Identify which cell holds the provided text, then report its [X, Y] central coordinate. 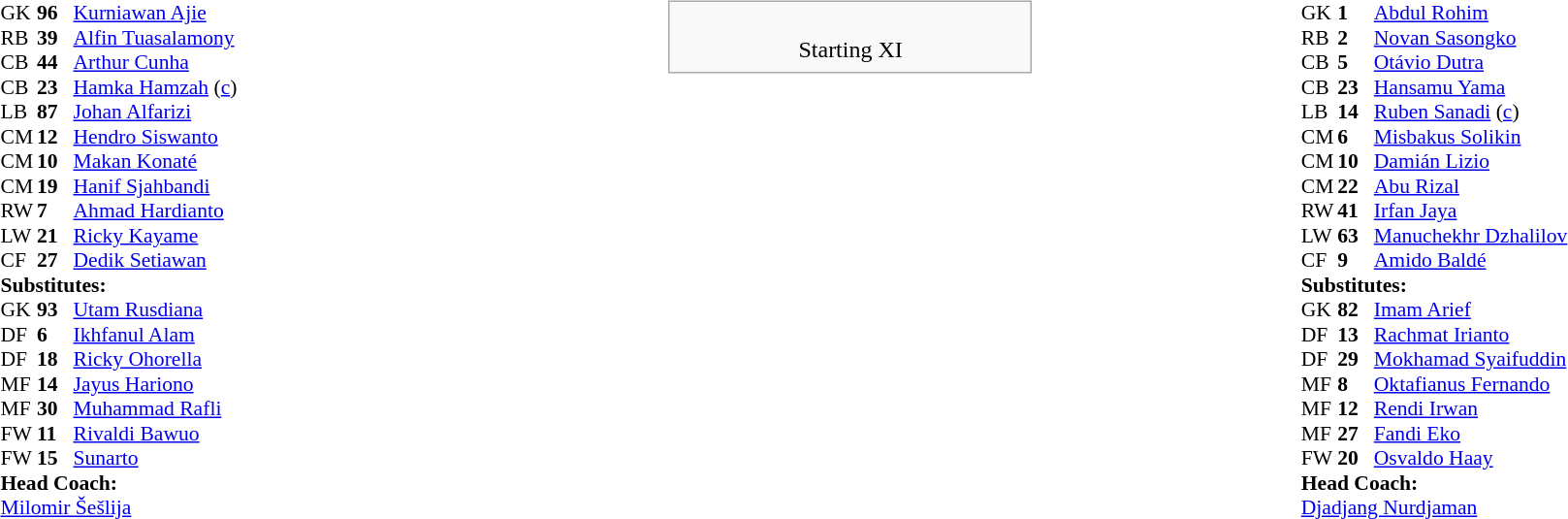
8 [1356, 384]
Kurniawan Ajie [155, 13]
Amido Baldé [1471, 261]
Muhammad Rafli [155, 408]
Ricky Kayame [155, 236]
Damián Lizio [1471, 162]
22 [1356, 186]
Otávio Dutra [1471, 63]
Novan Sasongko [1471, 38]
96 [55, 13]
18 [55, 360]
Abu Rizal [1471, 186]
Sunarto [155, 459]
39 [55, 38]
Misbakus Solikin [1471, 137]
Abdul Rohim [1471, 13]
44 [55, 63]
9 [1356, 261]
87 [55, 112]
5 [1356, 63]
Hansamu Yama [1471, 87]
Makan Konaté [155, 162]
41 [1356, 211]
Jayus Hariono [155, 384]
Ricky Ohorella [155, 360]
Starting XI [850, 37]
19 [55, 186]
11 [55, 434]
63 [1356, 236]
93 [55, 309]
29 [1356, 360]
Ahmad Hardianto [155, 211]
13 [1356, 335]
Arthur Cunha [155, 63]
Hanif Sjahbandi [155, 186]
15 [55, 459]
1 [1356, 13]
Ruben Sanadi (c) [1471, 112]
20 [1356, 459]
Rendi Irwan [1471, 408]
Manuchekhr Dzhalilov [1471, 236]
Mokhamad Syaifuddin [1471, 360]
Hamka Hamzah (c) [155, 87]
Rachmat Irianto [1471, 335]
Johan Alfarizi [155, 112]
30 [55, 408]
Alfin Tuasalamony [155, 38]
82 [1356, 309]
7 [55, 211]
21 [55, 236]
Hendro Siswanto [155, 137]
Oktafianus Fernando [1471, 384]
Fandi Eko [1471, 434]
Imam Arief [1471, 309]
Rivaldi Bawuo [155, 434]
Utam Rusdiana [155, 309]
Dedik Setiawan [155, 261]
Irfan Jaya [1471, 211]
Osvaldo Haay [1471, 459]
Ikhfanul Alam [155, 335]
2 [1356, 38]
